Find where the given text appears and provide that cell's center as (X, Y) coordinate. 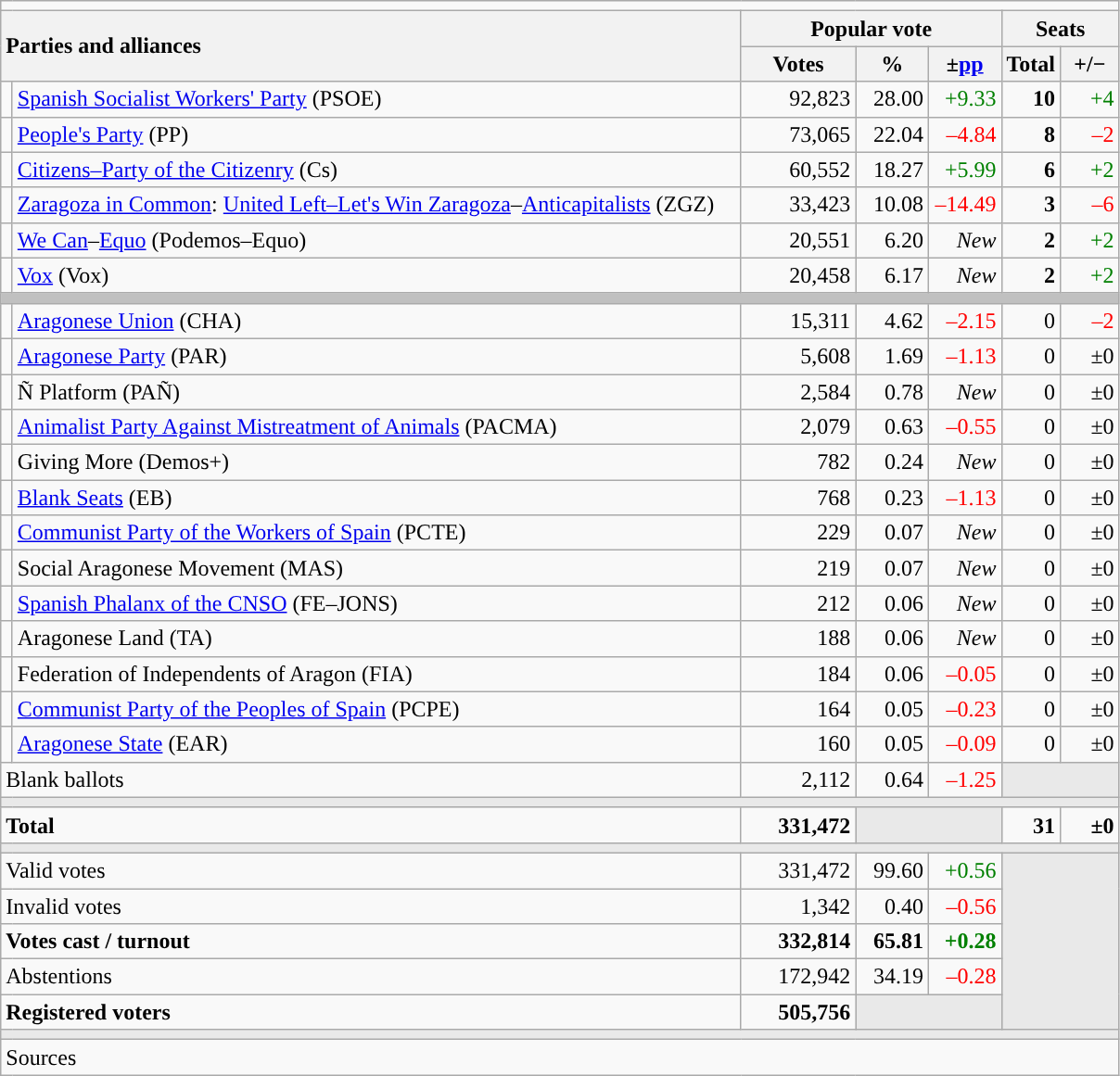
1,342 (798, 905)
10 (1031, 99)
73,065 (798, 134)
Valid votes (371, 870)
782 (798, 462)
160 (798, 744)
Aragonese Land (TA) (376, 639)
Zaragoza in Common: United Left–Let's Win Zaragoza–Anticapitalists (ZGZ) (376, 205)
Federation of Independents of Aragon (FIA) (376, 674)
–1.25 (964, 779)
184 (798, 674)
0.40 (892, 905)
–4.84 (964, 134)
31 (1031, 825)
Seats (1061, 29)
Aragonese Union (CHA) (376, 321)
2,584 (798, 392)
Animalist Party Against Mistreatment of Animals (PACMA) (376, 427)
3 (1031, 205)
+/− (1090, 64)
6.20 (892, 240)
229 (798, 533)
219 (798, 568)
Citizens–Party of the Citizenry (Cs) (376, 170)
34.19 (892, 977)
22.04 (892, 134)
Communist Party of the Peoples of Spain (PCPE) (376, 709)
28.00 (892, 99)
4.62 (892, 321)
We Can–Equo (Podemos–Equo) (376, 240)
332,814 (798, 942)
–6 (1090, 205)
% (892, 64)
–0.23 (964, 709)
Sources (560, 1057)
Aragonese Party (PAR) (376, 356)
20,551 (798, 240)
Aragonese State (EAR) (376, 744)
0.24 (892, 462)
Blank ballots (371, 779)
Ñ Platform (PAÑ) (376, 392)
99.60 (892, 870)
–0.28 (964, 977)
0.23 (892, 498)
–14.49 (964, 205)
Registered voters (371, 1012)
Vox (Vox) (376, 275)
±pp (964, 64)
Social Aragonese Movement (MAS) (376, 568)
–0.55 (964, 427)
Abstentions (371, 977)
5,608 (798, 356)
+9.33 (964, 99)
Blank Seats (EB) (376, 498)
2,079 (798, 427)
Parties and alliances (371, 46)
Spanish Socialist Workers' Party (PSOE) (376, 99)
–2.15 (964, 321)
172,942 (798, 977)
188 (798, 639)
164 (798, 709)
Invalid votes (371, 905)
+5.99 (964, 170)
1.69 (892, 356)
0.63 (892, 427)
15,311 (798, 321)
20,458 (798, 275)
Popular vote (872, 29)
People's Party (PP) (376, 134)
505,756 (798, 1012)
8 (1031, 134)
6 (1031, 170)
Votes cast / turnout (371, 942)
0.64 (892, 779)
–0.56 (964, 905)
–0.05 (964, 674)
10.08 (892, 205)
Giving More (Demos+) (376, 462)
18.27 (892, 170)
0.78 (892, 392)
65.81 (892, 942)
6.17 (892, 275)
33,423 (798, 205)
+4 (1090, 99)
Communist Party of the Workers of Spain (PCTE) (376, 533)
+0.28 (964, 942)
Votes (798, 64)
212 (798, 603)
60,552 (798, 170)
–0.09 (964, 744)
Spanish Phalanx of the CNSO (FE–JONS) (376, 603)
+0.56 (964, 870)
768 (798, 498)
92,823 (798, 99)
2,112 (798, 779)
